Provide the [X, Y] coordinate of the cell's center where the given text is located.  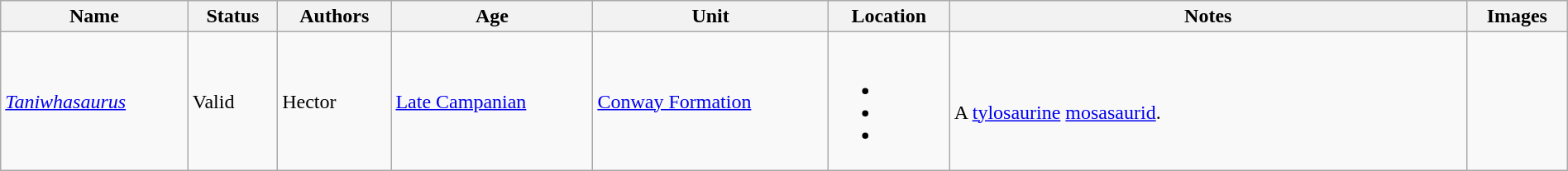
Images [1517, 17]
Taniwhasaurus [94, 101]
Location [888, 17]
Authors [334, 17]
Unit [710, 17]
A tylosaurine mosasaurid. [1207, 101]
Name [94, 17]
Late Campanian [492, 101]
Status [232, 17]
Hector [334, 101]
Age [492, 17]
Conway Formation [710, 101]
Valid [232, 101]
Notes [1207, 17]
